Capture the cell that displays the provided text and extract its (x, y) central coordinate. 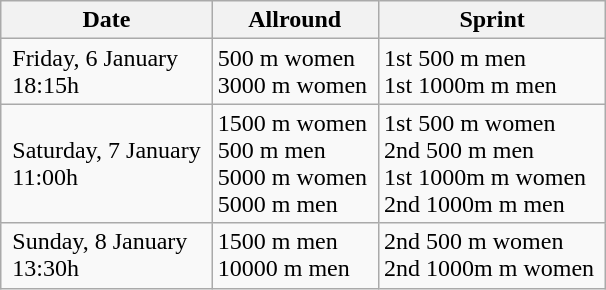
Saturday, 7 January 11:00h (106, 164)
1500 m women 500 m men 5000 m women 5000 m men (295, 164)
Sprint (492, 20)
Sunday, 8 January 13:30h (106, 256)
Date (106, 20)
Friday, 6 January 18:15h (106, 72)
1st 500 m women 2nd 500 m men 1st 1000m m women 2nd 1000m m men (492, 164)
1st 500 m men 1st 1000m m men (492, 72)
2nd 500 m women 2nd 1000m m women (492, 256)
500 m women 3000 m women (295, 72)
1500 m men 10000 m men (295, 256)
Allround (295, 20)
